Return the (X, Y) coordinate for the center point of the cell that contains the specified text.  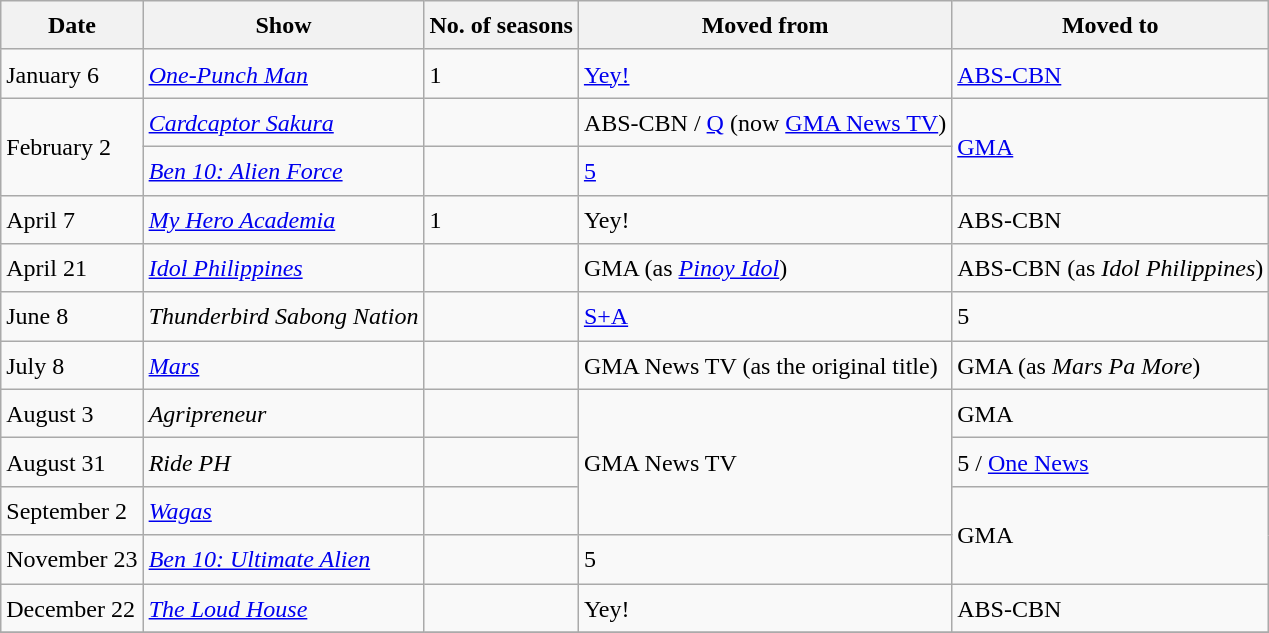
November 23 (72, 560)
August 3 (72, 414)
June 8 (72, 316)
September 2 (72, 510)
April 7 (72, 220)
January 6 (72, 74)
July 8 (72, 366)
Agripreneur (284, 414)
Moved to (1110, 26)
Date (72, 26)
Thunderbird Sabong Nation (284, 316)
Idol Philippines (284, 268)
April 21 (72, 268)
5 / One News (1110, 462)
Moved from (764, 26)
One-Punch Man (284, 74)
Ride PH (284, 462)
GMA News TV (as the original title) (764, 366)
GMA (as Pinoy Idol) (764, 268)
February 2 (72, 146)
GMA (as Mars Pa More) (1110, 366)
Show (284, 26)
ABS-CBN / Q (now GMA News TV) (764, 122)
GMA News TV (764, 462)
S+A (764, 316)
Ben 10: Alien Force (284, 170)
Cardcaptor Sakura (284, 122)
No. of seasons (501, 26)
My Hero Academia (284, 220)
Wagas (284, 510)
The Loud House (284, 608)
Mars (284, 366)
August 31 (72, 462)
December 22 (72, 608)
ABS-CBN (as Idol Philippines) (1110, 268)
Ben 10: Ultimate Alien (284, 560)
